Capture the cell that displays the provided text and extract its [X, Y] central coordinate. 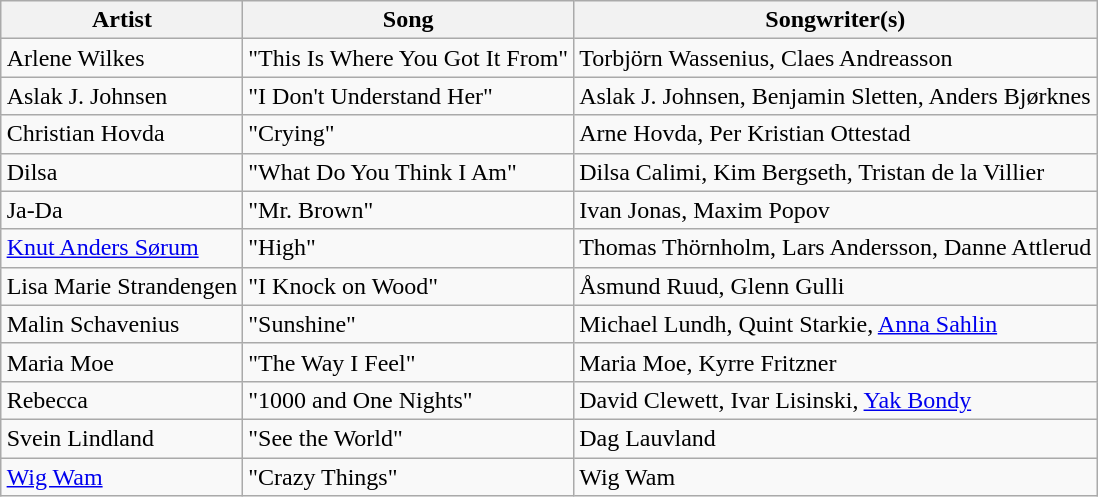
"Mr. Brown" [408, 210]
Dilsa [122, 172]
Songwriter(s) [836, 20]
"Crazy Things" [408, 477]
Rebecca [122, 400]
Christian Hovda [122, 134]
"High" [408, 248]
Ja-Da [122, 210]
"Crying" [408, 134]
Michael Lundh, Quint Starkie, Anna Sahlin [836, 324]
"I Don't Understand Her" [408, 96]
Lisa Marie Strandengen [122, 286]
"I Knock on Wood" [408, 286]
"The Way I Feel" [408, 362]
Dag Lauvland [836, 438]
"1000 and One Nights" [408, 400]
"This Is Where You Got It From" [408, 58]
Artist [122, 20]
"See the World" [408, 438]
Arlene Wilkes [122, 58]
Dilsa Calimi, Kim Bergseth, Tristan de la Villier [836, 172]
"Sunshine" [408, 324]
Maria Moe [122, 362]
Ivan Jonas, Maxim Popov [836, 210]
Arne Hovda, Per Kristian Ottestad [836, 134]
Aslak J. Johnsen, Benjamin Sletten, Anders Bjørknes [836, 96]
Torbjörn Wassenius, Claes Andreasson [836, 58]
Åsmund Ruud, Glenn Gulli [836, 286]
Knut Anders Sørum [122, 248]
Song [408, 20]
David Clewett, Ivar Lisinski, Yak Bondy [836, 400]
Thomas Thörnholm, Lars Andersson, Danne Attlerud [836, 248]
Svein Lindland [122, 438]
Aslak J. Johnsen [122, 96]
Malin Schavenius [122, 324]
"What Do You Think I Am" [408, 172]
Maria Moe, Kyrre Fritzner [836, 362]
